Output the [X, Y] coordinate of the center of the cell containing the given text.  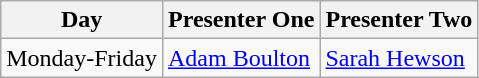
Presenter One [240, 20]
Day [82, 20]
Presenter Two [399, 20]
Adam Boulton [240, 58]
Sarah Hewson [399, 58]
Monday-Friday [82, 58]
